Search for the cell housing the specified text and yield its (x, y) center coordinate. 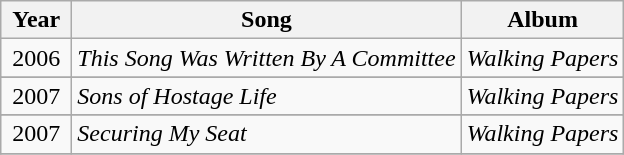
Securing My Seat (266, 134)
Song (266, 20)
Sons of Hostage Life (266, 96)
This Song Was Written By A Committee (266, 58)
2006 (36, 58)
Year (36, 20)
Album (542, 20)
